Identify which cell holds the provided text, then report its (x, y) central coordinate. 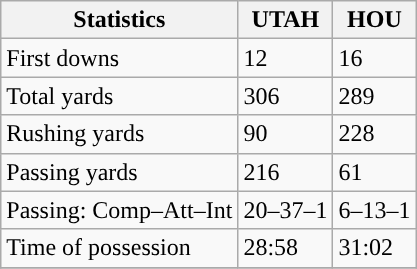
HOU (374, 20)
28:58 (286, 248)
61 (374, 172)
31:02 (374, 248)
20–37–1 (286, 210)
12 (286, 58)
90 (286, 134)
228 (374, 134)
216 (286, 172)
First downs (120, 58)
306 (286, 96)
6–13–1 (374, 210)
16 (374, 58)
UTAH (286, 20)
Statistics (120, 20)
Passing yards (120, 172)
Rushing yards (120, 134)
Passing: Comp–Att–Int (120, 210)
Total yards (120, 96)
289 (374, 96)
Time of possession (120, 248)
